Search for the cell housing the specified text and yield its (x, y) center coordinate. 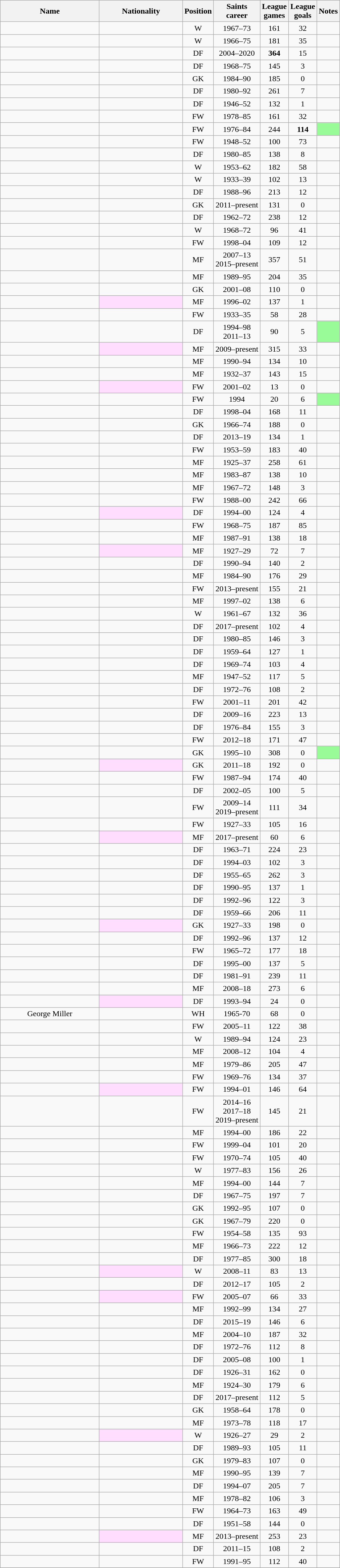
181 (274, 41)
1967–75 (237, 1195)
357 (274, 260)
1989–95 (237, 277)
185 (274, 79)
148 (274, 488)
192 (274, 765)
1959–66 (237, 913)
1992–99 (237, 1309)
41 (303, 230)
Position (198, 11)
22 (303, 1132)
1959–64 (237, 652)
1987–94 (237, 778)
1926–27 (237, 1435)
156 (274, 1170)
117 (274, 677)
1994–982011–13 (237, 331)
364 (274, 53)
139 (274, 1473)
League games (274, 11)
2012–17 (237, 1284)
1997–02 (237, 601)
1924–30 (237, 1385)
Nationality (141, 11)
1963–71 (237, 850)
WH (198, 1014)
1973–78 (237, 1423)
118 (274, 1423)
114 (303, 129)
162 (274, 1372)
1933–39 (237, 180)
1994–07 (237, 1486)
1953–59 (237, 450)
Name (50, 11)
1965–72 (237, 951)
2009–142019–present (237, 807)
1966–73 (237, 1246)
238 (274, 217)
220 (274, 1221)
93 (303, 1234)
1964–73 (237, 1511)
1980–92 (237, 91)
204 (274, 277)
2005–11 (237, 1026)
2008–11 (237, 1271)
1965-70 (237, 1014)
213 (274, 192)
1988–96 (237, 192)
2001–02 (237, 387)
131 (274, 205)
106 (274, 1498)
2004–2020 (237, 53)
258 (274, 462)
104 (274, 1052)
2011–18 (237, 765)
1978–82 (237, 1498)
178 (274, 1410)
Notes (328, 11)
1995–10 (237, 752)
253 (274, 1536)
1967–73 (237, 28)
1987–91 (237, 538)
1966–74 (237, 425)
1993–94 (237, 1001)
111 (274, 807)
1979–83 (237, 1461)
103 (274, 664)
1967–72 (237, 488)
2011–15 (237, 1549)
1969–74 (237, 664)
177 (274, 951)
1954–58 (237, 1234)
1933–35 (237, 315)
143 (274, 374)
24 (274, 1001)
2005–08 (237, 1360)
1958–64 (237, 1410)
183 (274, 450)
1989–94 (237, 1039)
2015–19 (237, 1322)
188 (274, 425)
2012–18 (237, 740)
1962–72 (237, 217)
90 (274, 331)
1995–00 (237, 963)
37 (303, 1077)
1994–01 (237, 1089)
1981–91 (237, 976)
1994 (237, 399)
83 (274, 1271)
273 (274, 988)
222 (274, 1246)
1992–95 (237, 1208)
224 (274, 850)
60 (274, 837)
1978–85 (237, 116)
300 (274, 1259)
2008–12 (237, 1052)
League goals (303, 11)
1970–74 (237, 1158)
242 (274, 500)
1968–72 (237, 230)
34 (303, 807)
168 (274, 412)
182 (274, 167)
223 (274, 715)
George Miller (50, 1014)
64 (303, 1089)
73 (303, 142)
Saints career (237, 11)
2002–05 (237, 790)
2013–19 (237, 437)
96 (274, 230)
201 (274, 702)
1953–62 (237, 167)
197 (274, 1195)
1994–03 (237, 862)
1946–52 (237, 104)
1951–58 (237, 1524)
135 (274, 1234)
51 (303, 260)
1991–95 (237, 1561)
1966–75 (237, 41)
186 (274, 1132)
2009–present (237, 349)
1983–87 (237, 475)
68 (274, 1014)
101 (274, 1145)
17 (303, 1423)
1948–52 (237, 142)
1979–86 (237, 1064)
1996–02 (237, 302)
1961–67 (237, 614)
16 (303, 825)
1969–76 (237, 1077)
1988–00 (237, 500)
179 (274, 1385)
244 (274, 129)
2005–07 (237, 1297)
1967–79 (237, 1221)
110 (274, 289)
1932–37 (237, 374)
1977–85 (237, 1259)
36 (303, 614)
28 (303, 315)
163 (274, 1511)
206 (274, 913)
1926–31 (237, 1372)
2011–present (237, 205)
42 (303, 702)
239 (274, 976)
72 (274, 551)
27 (303, 1309)
2007–132015–present (237, 260)
2001–11 (237, 702)
176 (274, 576)
2008–18 (237, 988)
140 (274, 563)
1955–65 (237, 875)
85 (303, 525)
127 (274, 652)
1925–37 (237, 462)
49 (303, 1511)
198 (274, 925)
2001–08 (237, 289)
38 (303, 1026)
174 (274, 778)
26 (303, 1170)
61 (303, 462)
109 (274, 243)
261 (274, 91)
262 (274, 875)
2004–10 (237, 1334)
1977–83 (237, 1170)
2009–16 (237, 715)
315 (274, 349)
1999–04 (237, 1145)
308 (274, 752)
171 (274, 740)
1947–52 (237, 677)
2014–162017–182019–present (237, 1111)
1927–29 (237, 551)
1989–93 (237, 1448)
